Provide the [X, Y] coordinate of the cell's center where the given text is located.  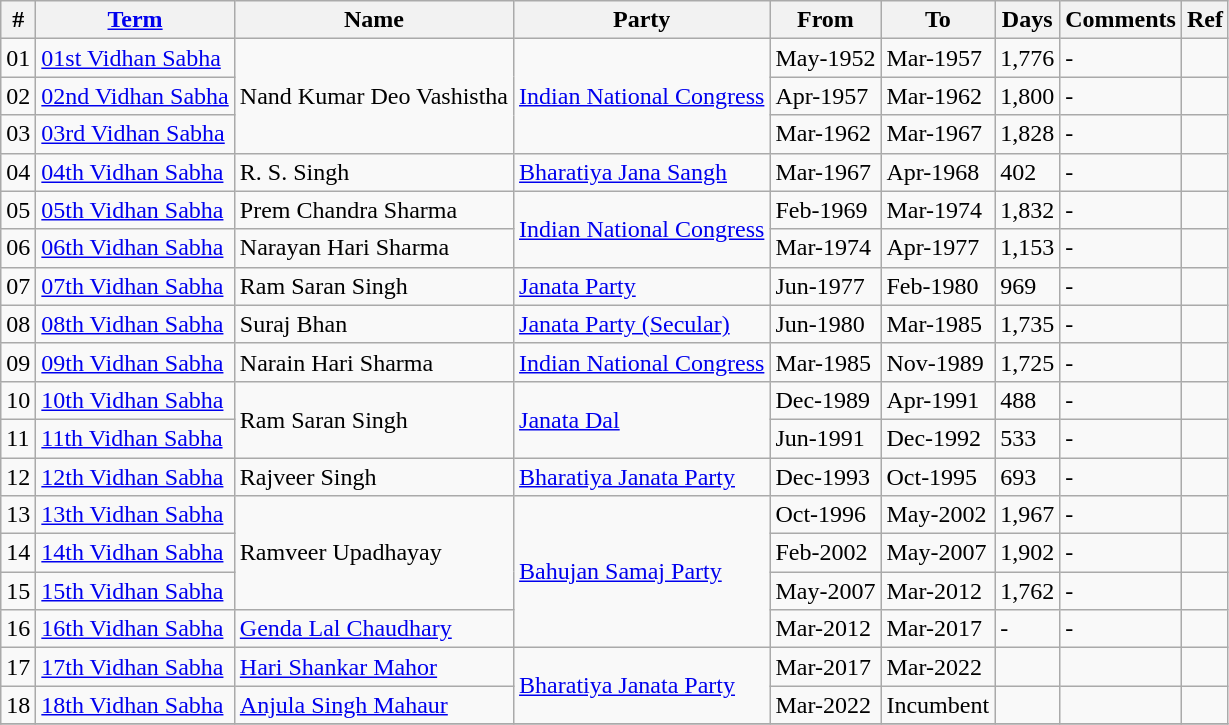
1,776 [1028, 58]
16 [18, 629]
1,762 [1028, 591]
10 [18, 400]
11 [18, 438]
Janata Dal [642, 419]
05th Vidhan Sabha [135, 210]
1,735 [1028, 324]
03rd Vidhan Sabha [135, 134]
Hari Shankar Mahor [374, 667]
Party [642, 20]
18th Vidhan Sabha [135, 705]
To [938, 20]
02nd Vidhan Sabha [135, 96]
08th Vidhan Sabha [135, 324]
Janata Party (Secular) [642, 324]
Days [1028, 20]
1,828 [1028, 134]
15 [18, 591]
Apr-1968 [938, 172]
533 [1028, 438]
Apr-1991 [938, 400]
Feb-2002 [826, 553]
15th Vidhan Sabha [135, 591]
05 [18, 210]
02 [18, 96]
Jun-1980 [826, 324]
Anjula Singh Mahaur [374, 705]
Narayan Hari Sharma [374, 248]
14th Vidhan Sabha [135, 553]
Nand Kumar Deo Vashistha [374, 96]
12th Vidhan Sabha [135, 477]
17 [18, 667]
From [826, 20]
09 [18, 362]
13 [18, 515]
Apr-1977 [938, 248]
Name [374, 20]
Term [135, 20]
Janata Party [642, 286]
Feb-1969 [826, 210]
Nov-1989 [938, 362]
Jun-1991 [826, 438]
Apr-1957 [826, 96]
Comments [1121, 20]
03 [18, 134]
Ref [1204, 20]
# [18, 20]
Oct-1995 [938, 477]
Dec-1989 [826, 400]
08 [18, 324]
1,832 [1028, 210]
May-1952 [826, 58]
1,725 [1028, 362]
Feb-1980 [938, 286]
17th Vidhan Sabha [135, 667]
Suraj Bhan [374, 324]
1,800 [1028, 96]
Ramveer Upadhayay [374, 553]
01 [18, 58]
Mar-1957 [938, 58]
Incumbent [938, 705]
1,153 [1028, 248]
04 [18, 172]
Narain Hari Sharma [374, 362]
09th Vidhan Sabha [135, 362]
1,967 [1028, 515]
13th Vidhan Sabha [135, 515]
693 [1028, 477]
1,902 [1028, 553]
Dec-1993 [826, 477]
04th Vidhan Sabha [135, 172]
11th Vidhan Sabha [135, 438]
Jun-1977 [826, 286]
Bahujan Samaj Party [642, 572]
Prem Chandra Sharma [374, 210]
16th Vidhan Sabha [135, 629]
Rajveer Singh [374, 477]
488 [1028, 400]
402 [1028, 172]
06th Vidhan Sabha [135, 248]
10th Vidhan Sabha [135, 400]
12 [18, 477]
06 [18, 248]
Bharatiya Jana Sangh [642, 172]
Oct-1996 [826, 515]
18 [18, 705]
Genda Lal Chaudhary [374, 629]
14 [18, 553]
May-2002 [938, 515]
01st Vidhan Sabha [135, 58]
969 [1028, 286]
R. S. Singh [374, 172]
Dec-1992 [938, 438]
07 [18, 286]
07th Vidhan Sabha [135, 286]
